Return the (X, Y) coordinate for the center point of the cell that contains the specified text.  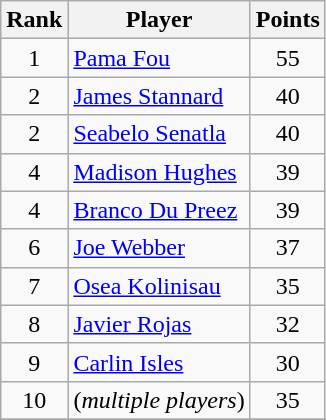
James Stannard (159, 96)
Javier Rojas (159, 324)
Joe Webber (159, 248)
6 (34, 248)
Osea Kolinisau (159, 286)
7 (34, 286)
10 (34, 400)
Rank (34, 20)
8 (34, 324)
37 (288, 248)
Madison Hughes (159, 172)
Seabelo Senatla (159, 134)
9 (34, 362)
Branco Du Preez (159, 210)
Points (288, 20)
Player (159, 20)
32 (288, 324)
Pama Fou (159, 58)
55 (288, 58)
Carlin Isles (159, 362)
1 (34, 58)
30 (288, 362)
(multiple players) (159, 400)
